Provide the [x, y] coordinate of the cell's center where the given text is located.  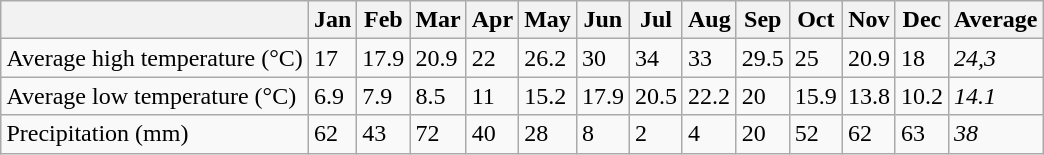
43 [384, 134]
May [548, 20]
Apr [492, 20]
52 [816, 134]
25 [816, 58]
28 [548, 134]
11 [492, 96]
72 [438, 134]
2 [656, 134]
15.2 [548, 96]
63 [922, 134]
Jun [602, 20]
Jul [656, 20]
7.9 [384, 96]
4 [709, 134]
15.9 [816, 96]
22.2 [709, 96]
Feb [384, 20]
Jan [332, 20]
10.2 [922, 96]
34 [656, 58]
14.1 [996, 96]
Dec [922, 20]
Mar [438, 20]
Average [996, 20]
Precipitation (mm) [154, 134]
38 [996, 134]
33 [709, 58]
Average high temperature (°C) [154, 58]
40 [492, 134]
Aug [709, 20]
6.9 [332, 96]
29.5 [762, 58]
Oct [816, 20]
Average low temperature (°C) [154, 96]
30 [602, 58]
22 [492, 58]
Sep [762, 20]
8 [602, 134]
24,3 [996, 58]
Nov [868, 20]
20.5 [656, 96]
18 [922, 58]
26.2 [548, 58]
13.8 [868, 96]
17 [332, 58]
8.5 [438, 96]
